Capture the cell that displays the provided text and extract its (X, Y) central coordinate. 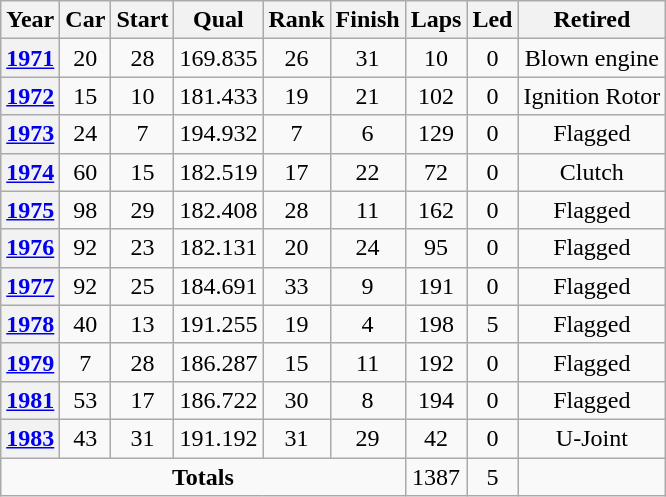
6 (368, 134)
1387 (436, 477)
1975 (30, 210)
42 (436, 438)
Laps (436, 20)
192 (436, 362)
43 (86, 438)
198 (436, 324)
95 (436, 248)
182.408 (218, 210)
129 (436, 134)
Retired (592, 20)
21 (368, 96)
186.722 (218, 400)
191 (436, 286)
30 (296, 400)
60 (86, 172)
Finish (368, 20)
181.433 (218, 96)
Start (142, 20)
40 (86, 324)
9 (368, 286)
1979 (30, 362)
1983 (30, 438)
Ignition Rotor (592, 96)
23 (142, 248)
1974 (30, 172)
1978 (30, 324)
182.519 (218, 172)
1976 (30, 248)
Year (30, 20)
102 (436, 96)
194.932 (218, 134)
Blown engine (592, 58)
22 (368, 172)
U-Joint (592, 438)
1977 (30, 286)
191.255 (218, 324)
1972 (30, 96)
1971 (30, 58)
26 (296, 58)
194 (436, 400)
25 (142, 286)
Clutch (592, 172)
13 (142, 324)
182.131 (218, 248)
72 (436, 172)
169.835 (218, 58)
8 (368, 400)
Qual (218, 20)
186.287 (218, 362)
98 (86, 210)
1981 (30, 400)
Car (86, 20)
1973 (30, 134)
191.192 (218, 438)
Led (492, 20)
Totals (203, 477)
Rank (296, 20)
4 (368, 324)
53 (86, 400)
184.691 (218, 286)
162 (436, 210)
33 (296, 286)
